Extract the [X, Y] coordinate from the center of the cell holding the provided text.  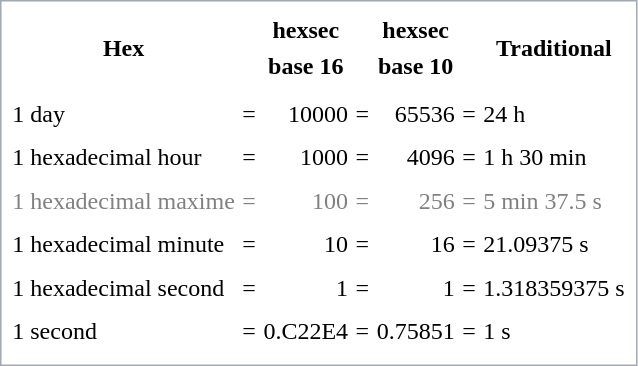
1 hexadecimal maxime [124, 202]
1 day [124, 114]
1.318359375 s [554, 288]
1 hexadecimal second [124, 288]
1 hexadecimal minute [124, 244]
1 hexadecimal hour [124, 158]
0.75851 [416, 332]
16 [416, 244]
10 [306, 244]
Hex [124, 48]
21.09375 s [554, 244]
24 h [554, 114]
1 h 30 min [554, 158]
1 s [554, 332]
1000 [306, 158]
10000 [306, 114]
hexsec base 10 [416, 48]
0.C22E4 [306, 332]
1 second [124, 332]
65536 [416, 114]
256 [416, 202]
5 min 37.5 s [554, 202]
100 [306, 202]
4096 [416, 158]
hexsec base 16 [306, 48]
Traditional [554, 48]
